Return [x, y] of the center of cell containing provided text 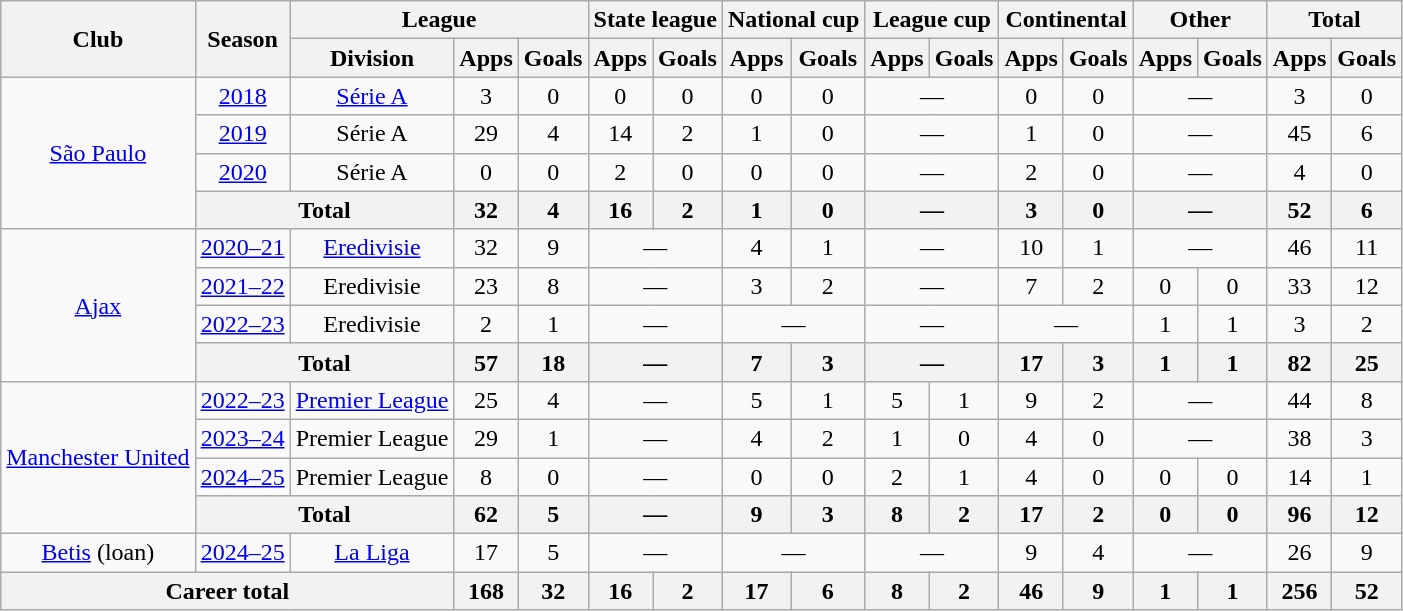
Career total [228, 591]
Manchester United [98, 457]
44 [1299, 400]
2023–24 [242, 438]
Season [242, 39]
10 [1031, 248]
62 [486, 515]
Club [98, 39]
168 [486, 591]
33 [1299, 286]
2018 [242, 96]
La Liga [372, 553]
Continental [1066, 20]
2020 [242, 172]
Ajax [98, 305]
23 [486, 286]
National cup [793, 20]
11 [1367, 248]
2020–21 [242, 248]
Other [1200, 20]
2021–22 [242, 286]
State league [655, 20]
45 [1299, 134]
League [439, 20]
18 [553, 362]
256 [1299, 591]
Betis (loan) [98, 553]
Division [372, 58]
São Paulo [98, 153]
38 [1299, 438]
82 [1299, 362]
26 [1299, 553]
2019 [242, 134]
96 [1299, 515]
57 [486, 362]
League cup [932, 20]
